Output the [X, Y] coordinate of the center of the cell containing the given text.  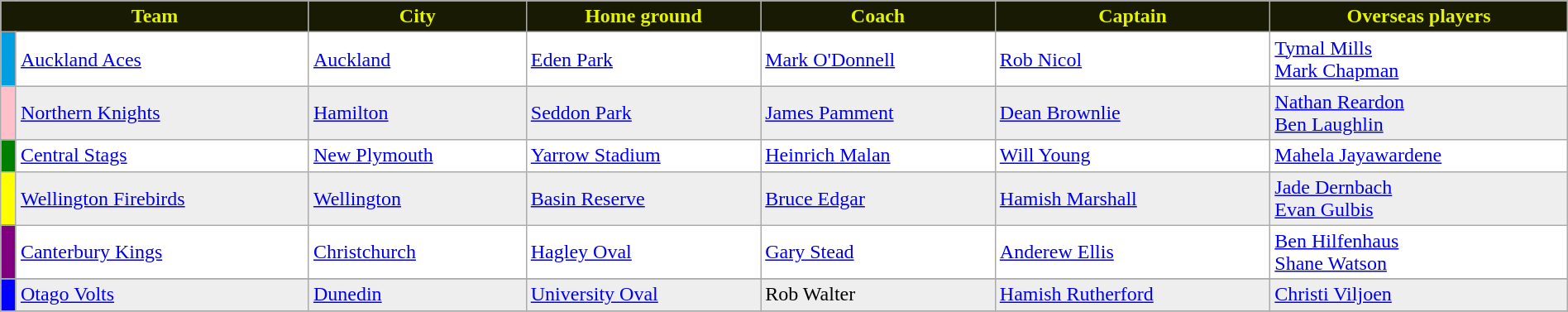
Hamilton [417, 113]
Seddon Park [643, 113]
Nathan Reardon Ben Laughlin [1419, 113]
Otago Volts [162, 295]
City [417, 17]
Rob Walter [878, 295]
Eden Park [643, 60]
Basin Reserve [643, 199]
New Plymouth [417, 156]
Home ground [643, 17]
Northern Knights [162, 113]
Coach [878, 17]
Yarrow Stadium [643, 156]
Wellington [417, 199]
Gary Stead [878, 252]
Team [155, 17]
Christchurch [417, 252]
Dean Brownlie [1133, 113]
Overseas players [1419, 17]
Anderew Ellis [1133, 252]
Jade Dernbach Evan Gulbis [1419, 199]
Mahela Jayawardene [1419, 156]
Will Young [1133, 156]
Hamish Marshall [1133, 199]
Canterbury Kings [162, 252]
James Pamment [878, 113]
Hagley Oval [643, 252]
Rob Nicol [1133, 60]
Mark O'Donnell [878, 60]
Auckland Aces [162, 60]
Auckland [417, 60]
Christi Viljoen [1419, 295]
Dunedin [417, 295]
Bruce Edgar [878, 199]
Ben Hilfenhaus Shane Watson [1419, 252]
Central Stags [162, 156]
Hamish Rutherford [1133, 295]
Wellington Firebirds [162, 199]
Tymal Mills Mark Chapman [1419, 60]
Captain [1133, 17]
Heinrich Malan [878, 156]
University Oval [643, 295]
